Identify which cell holds the provided text, then report its [X, Y] central coordinate. 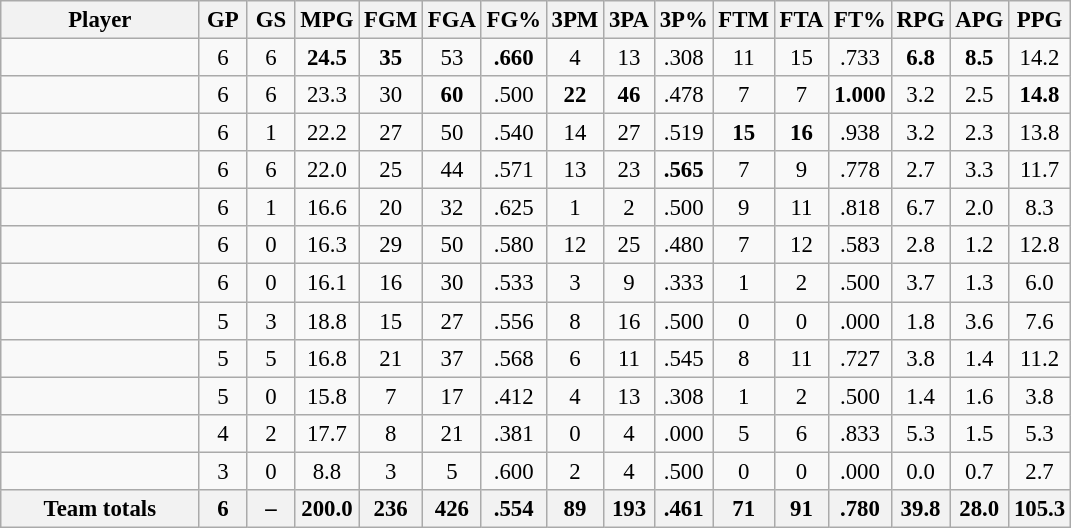
35 [391, 58]
22.2 [327, 133]
3P% [684, 20]
29 [391, 245]
2.3 [980, 133]
.554 [514, 509]
23 [630, 170]
6.7 [920, 208]
0.7 [980, 471]
.556 [514, 321]
13.8 [1040, 133]
28.0 [980, 509]
16.3 [327, 245]
32 [452, 208]
.333 [684, 283]
6.0 [1040, 283]
24.5 [327, 58]
.625 [514, 208]
RPG [920, 20]
22 [574, 95]
3.6 [980, 321]
1.3 [980, 283]
89 [574, 509]
14 [574, 133]
1.2 [980, 245]
53 [452, 58]
FGA [452, 20]
15.8 [327, 396]
16.6 [327, 208]
8.5 [980, 58]
1.8 [920, 321]
71 [744, 509]
FT% [860, 20]
17 [452, 396]
7.6 [1040, 321]
91 [801, 509]
200.0 [327, 509]
8.8 [327, 471]
.545 [684, 358]
.571 [514, 170]
2.0 [980, 208]
APG [980, 20]
.818 [860, 208]
.583 [860, 245]
GS [271, 20]
0.0 [920, 471]
Team totals [100, 509]
23.3 [327, 95]
22.0 [327, 170]
37 [452, 358]
.540 [514, 133]
18.8 [327, 321]
.412 [514, 396]
.780 [860, 509]
GP [223, 20]
.381 [514, 433]
1.5 [980, 433]
.519 [684, 133]
11.7 [1040, 170]
12.8 [1040, 245]
3PM [574, 20]
PPG [1040, 20]
1.6 [980, 396]
44 [452, 170]
– [271, 509]
.833 [860, 433]
20 [391, 208]
.938 [860, 133]
.727 [860, 358]
.478 [684, 95]
426 [452, 509]
3PA [630, 20]
14.2 [1040, 58]
105.3 [1040, 509]
.733 [860, 58]
3.3 [980, 170]
2.5 [980, 95]
FTM [744, 20]
.778 [860, 170]
FGM [391, 20]
.461 [684, 509]
1.000 [860, 95]
8.3 [1040, 208]
236 [391, 509]
46 [630, 95]
193 [630, 509]
.600 [514, 471]
.580 [514, 245]
2.8 [920, 245]
17.7 [327, 433]
MPG [327, 20]
11.2 [1040, 358]
16.8 [327, 358]
3.7 [920, 283]
.660 [514, 58]
60 [452, 95]
6.8 [920, 58]
FTA [801, 20]
.568 [514, 358]
16.1 [327, 283]
Player [100, 20]
FG% [514, 20]
14.8 [1040, 95]
39.8 [920, 509]
.480 [684, 245]
.533 [514, 283]
.565 [684, 170]
